Extract the [X, Y] coordinate from the center of the cell holding the provided text.  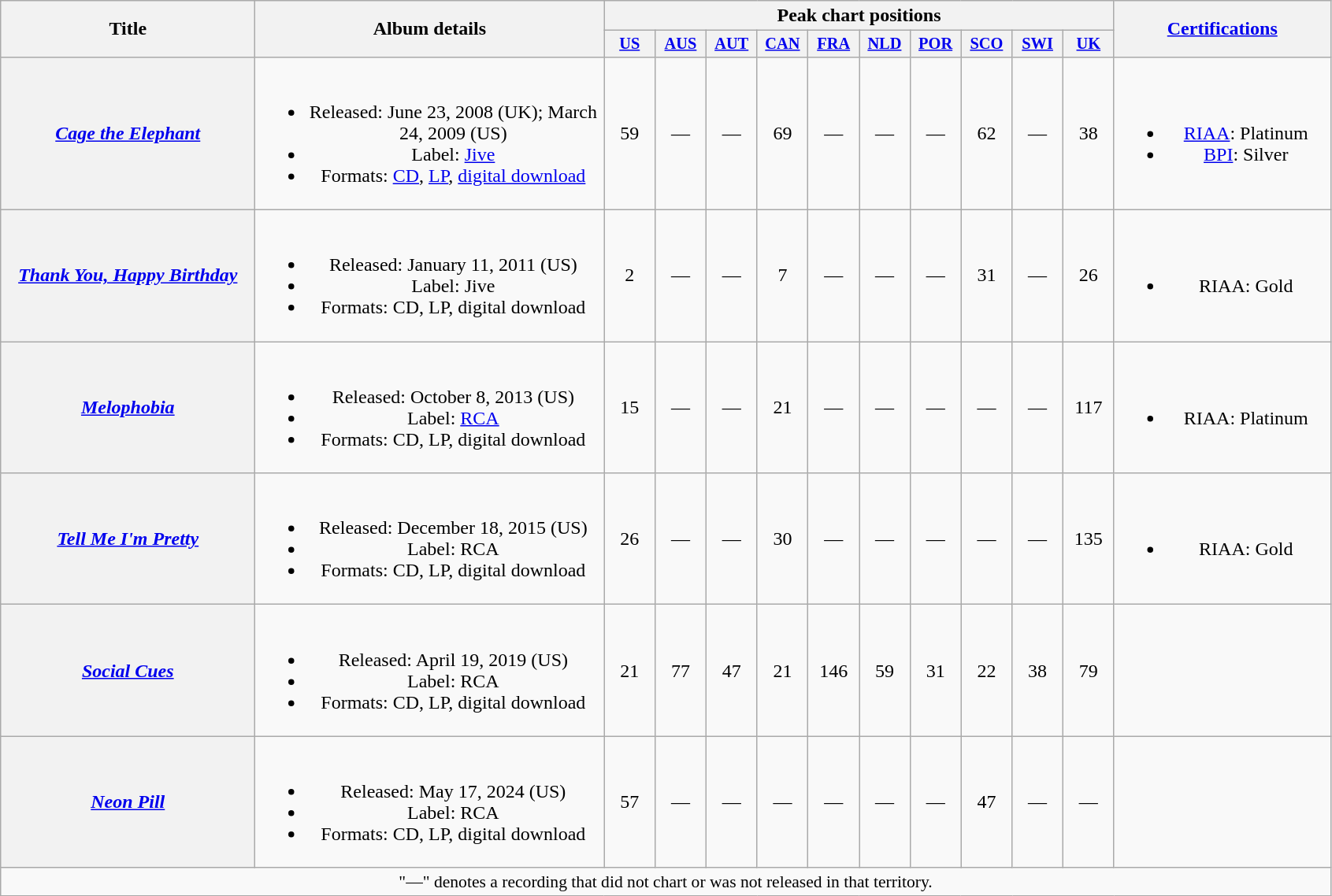
7 [783, 276]
Released: December 18, 2015 (US)Label: RCAFormats: CD, LP, digital download [430, 539]
Tell Me I'm Pretty [128, 539]
Melophobia [128, 408]
AUS [681, 44]
Cage the Elephant [128, 133]
Neon Pill [128, 802]
30 [783, 539]
117 [1089, 408]
15 [630, 408]
RIAA: PlatinumBPI: Silver [1223, 133]
2 [630, 276]
"—" denotes a recording that did not chart or was not released in that territory. [666, 882]
146 [833, 671]
CAN [783, 44]
Peak chart positions [859, 16]
79 [1089, 671]
Thank You, Happy Birthday [128, 276]
Album details [430, 29]
Released: October 8, 2013 (US)Label: RCAFormats: CD, LP, digital download [430, 408]
AUT [731, 44]
NLD [885, 44]
77 [681, 671]
UK [1089, 44]
Released: April 19, 2019 (US)Label: RCAFormats: CD, LP, digital download [430, 671]
FRA [833, 44]
135 [1089, 539]
57 [630, 802]
SCO [986, 44]
Certifications [1223, 29]
POR [936, 44]
69 [783, 133]
SWI [1038, 44]
Released: June 23, 2008 (UK); March 24, 2009 (US)Label: JiveFormats: CD, LP, digital download [430, 133]
Released: May 17, 2024 (US)Label: RCAFormats: CD, LP, digital download [430, 802]
62 [986, 133]
RIAA: Platinum [1223, 408]
Title [128, 29]
US [630, 44]
Social Cues [128, 671]
Released: January 11, 2011 (US)Label: JiveFormats: CD, LP, digital download [430, 276]
22 [986, 671]
